Find where the given text appears and provide that cell's center as [x, y] coordinate. 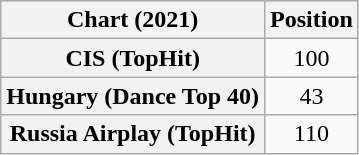
43 [312, 96]
110 [312, 134]
Hungary (Dance Top 40) [133, 96]
Chart (2021) [133, 20]
100 [312, 58]
CIS (TopHit) [133, 58]
Russia Airplay (TopHit) [133, 134]
Position [312, 20]
